From the cell containing the given text, extract its center point as [x, y] coordinate. 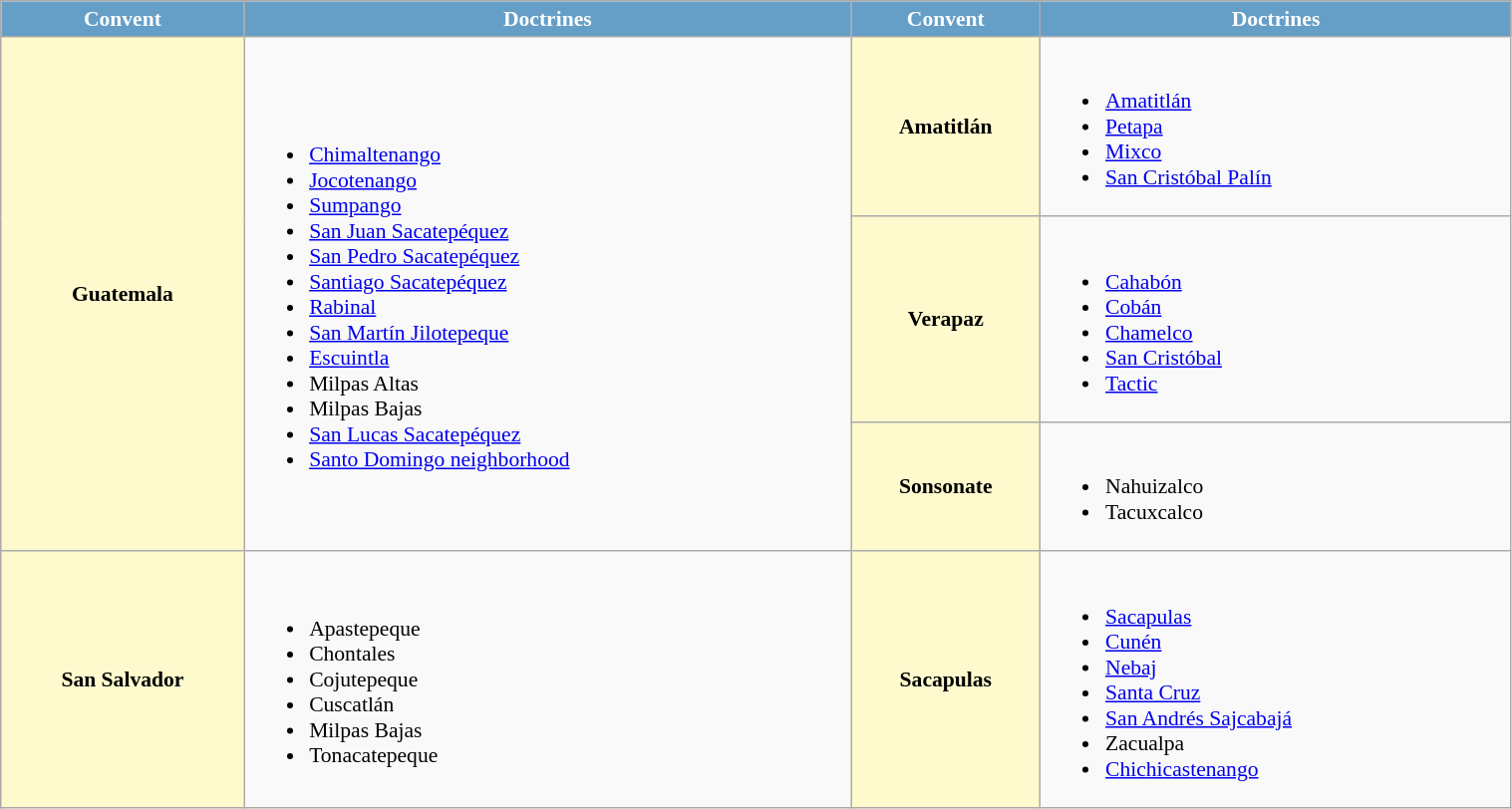
Guatemala [123, 295]
CahabónCobánChamelcoSan CristóbalTactic [1276, 320]
Sacapulas [946, 679]
ApastepequeChontalesCojutepequeCuscatlánMilpas BajasTonacatepeque [548, 679]
Verapaz [946, 320]
SacapulasCunénNebajSanta CruzSan Andrés SajcabajáZacualpaChichicastenango [1276, 679]
Sonsonate [946, 487]
Amatitlán [946, 128]
NahuizalcoTacuxcalco [1276, 487]
AmatitlánPetapaMixcoSan Cristóbal Palín [1276, 128]
San Salvador [123, 679]
